Extract the (X, Y) coordinate from the center of the cell holding the provided text.  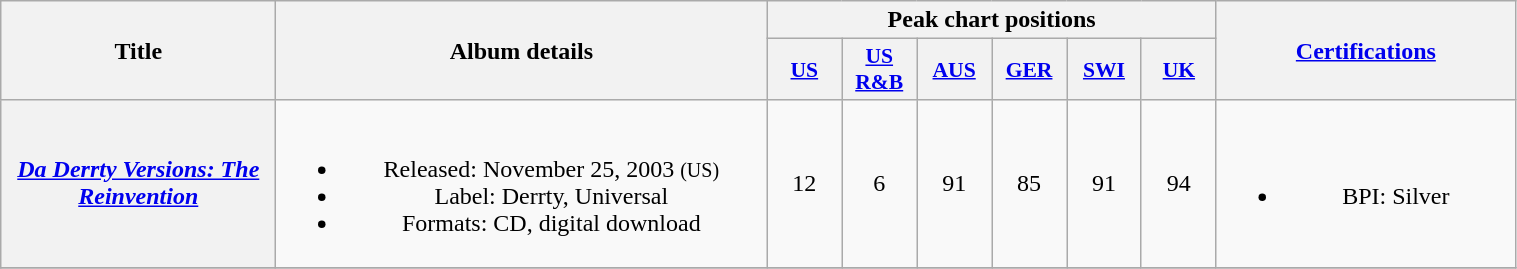
6 (880, 184)
SWI (1104, 70)
Certifications (1366, 50)
Album details (522, 50)
USR&B (880, 70)
BPI: Silver (1366, 184)
Released: November 25, 2003 (US)Label: Derrty, UniversalFormats: CD, digital download (522, 184)
GER (1030, 70)
Da Derrty Versions: The Reinvention (138, 184)
US (804, 70)
94 (1178, 184)
Title (138, 50)
85 (1030, 184)
12 (804, 184)
UK (1178, 70)
Peak chart positions (992, 20)
AUS (954, 70)
